Output the [X, Y] coordinate of the center of the cell containing the given text.  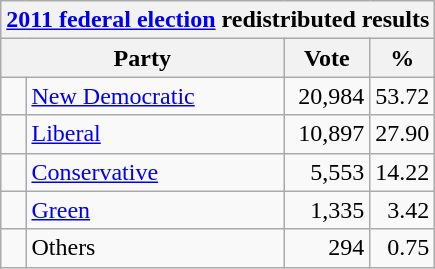
Party [142, 58]
Conservative [155, 172]
0.75 [402, 248]
Liberal [155, 134]
10,897 [327, 134]
294 [327, 248]
20,984 [327, 96]
2011 federal election redistributed results [218, 20]
14.22 [402, 172]
Vote [327, 58]
27.90 [402, 134]
5,553 [327, 172]
53.72 [402, 96]
Green [155, 210]
1,335 [327, 210]
New Democratic [155, 96]
Others [155, 248]
% [402, 58]
3.42 [402, 210]
